Scan for the cell matching the given text and deliver its [x, y] coordinate at center. 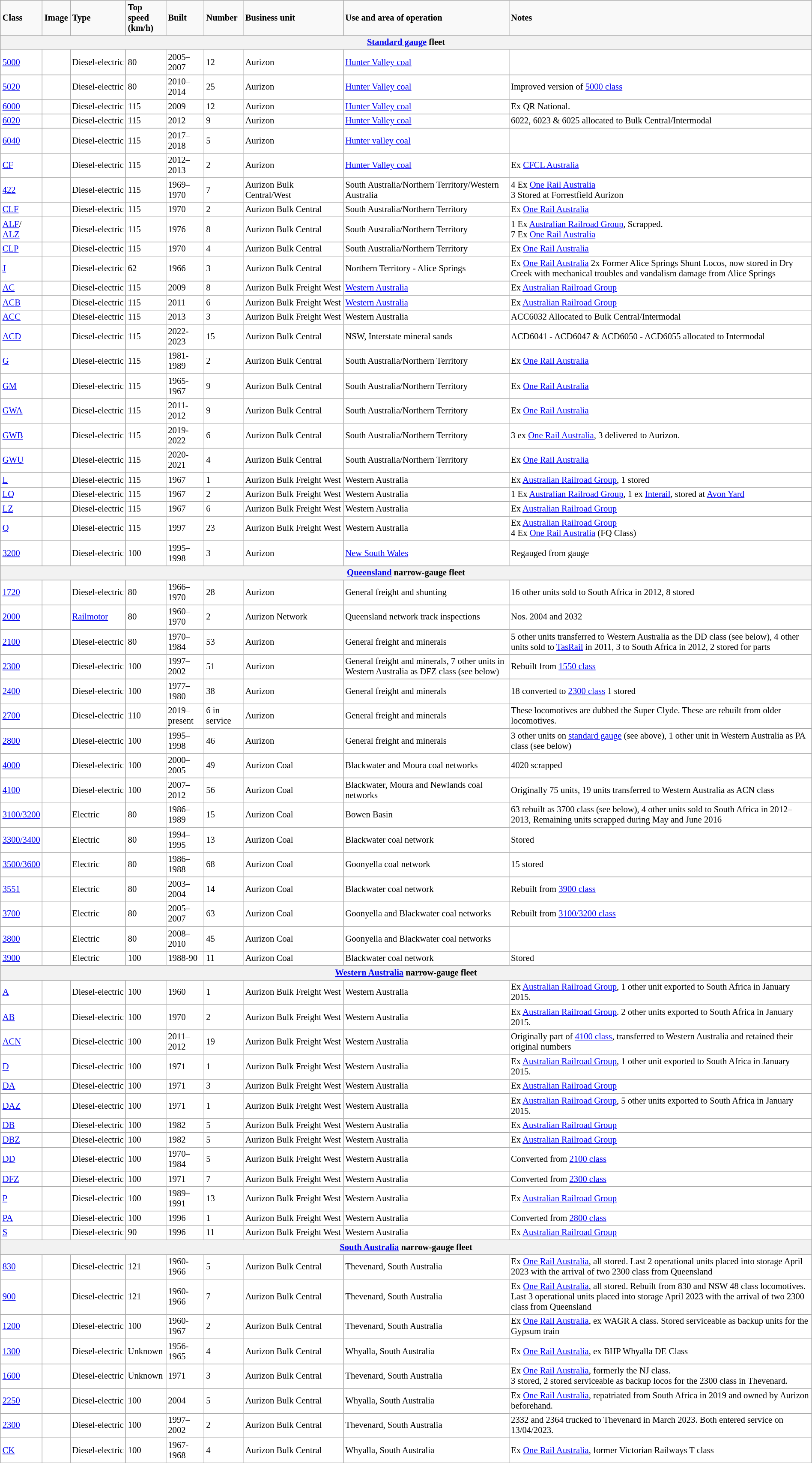
South Australia/Northern Territory/Western Australia [426, 190]
6 in service [224, 716]
2012 [185, 121]
Improved version of 5000 class [660, 87]
Ex Australian Railroad Group, 1 stored [660, 480]
Ex One Rail Australia, all stored. Last 2 operational units placed into storage April 2023 with the arrival of two 2300 class from Queensland [660, 1267]
2700 [21, 716]
56 [224, 790]
1956-1965 [185, 1351]
J [21, 269]
2019-2022 [185, 436]
AB [21, 1017]
3300/3400 [21, 840]
53 [224, 642]
2019–present [185, 716]
2010–2014 [185, 87]
2800 [21, 741]
DB [21, 1125]
25 [224, 87]
Ex One Rail Australia, repatriated from South Africa in 2019 and owned by Aurizon beforehand. [660, 1400]
1966 [185, 269]
These locomotives are dubbed the Super Clyde. These are rebuilt from older locomotives. [660, 716]
3200 [21, 553]
DBZ [21, 1140]
Ex Australian Railroad Group4 Ex One Rail Australia (FQ Class) [660, 528]
63 rebuilt as 3700 class (see below), 4 other units sold to South Africa in 2012–2013, Remaining units scrapped during May and June 2016 [660, 815]
D [21, 1066]
1300 [21, 1351]
ACD [21, 336]
51 [224, 667]
2013 [185, 317]
NSW, Interstate mineral sands [426, 336]
4000 [21, 766]
Class [21, 18]
3800 [21, 939]
Ex One Rail Australia, former Victorian Railways T class [660, 1450]
3551 [21, 889]
1986–1989 [185, 815]
Image [57, 18]
LQ [21, 494]
ACD6041 - ACD6047 & ACD6050 - ACD6055 allocated to Intermodal [660, 336]
1989–1991 [185, 1199]
2011–2012 [185, 1042]
GWB [21, 436]
Top speed(km/h) [146, 18]
ALF/ ALZ [21, 229]
DD [21, 1159]
Originally part of 4100 class, transferred to Western Australia and retained their original numbers [660, 1042]
Queensland network track inspections [426, 617]
CK [21, 1450]
Q [21, 528]
2332 and 2364 trucked to Thevenard in March 2023. Both entered service on 13/04/2023. [660, 1425]
Ex Australian Railroad Group. 2 other units exported to South Africa in January 2015. [660, 1017]
1965-1967 [185, 386]
Notes [660, 18]
Hunter valley coal [426, 141]
5000 [21, 62]
1966–1970 [185, 592]
1200 [21, 1326]
2022-2023 [185, 336]
15 stored [660, 865]
6022, 6023 & 6025 allocated to Bulk Central/Intermodal [660, 121]
ACB [21, 302]
South Australia narrow-gauge fleet [406, 1247]
A [21, 992]
Converted from 2100 class [660, 1159]
2400 [21, 691]
6040 [21, 141]
ACN [21, 1042]
2000–2005 [185, 766]
Number [224, 18]
6000 [21, 107]
5020 [21, 87]
Converted from 2800 class [660, 1218]
1960–1970 [185, 617]
Railmotor [98, 617]
62 [146, 269]
1720 [21, 592]
1994–1995 [185, 840]
Rebuilt from 3100/3200 class [660, 914]
ACC [21, 317]
1986–1988 [185, 865]
Blackwater, Moura and Newlands coal networks [426, 790]
3 other units on standard gauge (see above), 1 other unit in Western Australia as PA class (see below) [660, 741]
1960 [185, 992]
4020 scrapped [660, 766]
Ex QR National. [660, 107]
General freight and shunting [426, 592]
1 Ex Australian Railroad Group, Scrapped.7 Ex One Rail Australia [660, 229]
2000 [21, 617]
Ex Australian Railroad Group, 5 other units exported to South Africa in January 2015. [660, 1106]
2020-2021 [185, 460]
G [21, 361]
1981-1989 [185, 361]
DA [21, 1086]
2003–2004 [185, 889]
Ex CFCL Australia [660, 165]
3500/3600 [21, 865]
Ex One Rail Australia, ex BHP Whyalla DE Class [660, 1351]
3700 [21, 914]
1976 [185, 229]
1600 [21, 1376]
1960-1967 [185, 1326]
1 Ex Australian Railroad Group, 1 ex Interail, stored at Avon Yard [660, 494]
AC [21, 288]
PA [21, 1218]
Western Australia narrow-gauge fleet [406, 973]
900 [21, 1297]
14 [224, 889]
Rebuilt from 3900 class [660, 889]
1997 [185, 528]
Aurizon Network [293, 617]
1967-1968 [185, 1450]
Queensland narrow-gauge fleet [406, 573]
Originally 75 units, 19 units transferred to Western Australia as ACN class [660, 790]
L [21, 480]
Bowen Basin [426, 815]
1969–1970 [185, 190]
LZ [21, 509]
19 [224, 1042]
16 other units sold to South Africa in 2012, 8 stored [660, 592]
2250 [21, 1400]
Ex One Rail Australia, formerly the NJ class.3 stored, 2 stored serviceable as backup locos for the 2300 class in Thevenard. [660, 1376]
2017–2018 [185, 141]
2008–2010 [185, 939]
2011-2012 [185, 411]
DAZ [21, 1106]
Aurizon Bulk Central/West [293, 190]
110 [146, 716]
46 [224, 741]
Goonyella coal network [426, 865]
2007–2012 [185, 790]
CLF [21, 209]
Ex One Rail Australia 2x Former Alice Springs Shunt Locos, now stored in Dry Creek with mechanical troubles and vandalism damage from Alice Springs [660, 269]
ACC6032 Allocated to Bulk Central/Intermodal [660, 317]
Type [98, 18]
3100/3200 [21, 815]
Blackwater and Moura coal networks [426, 766]
1977–1980 [185, 691]
830 [21, 1267]
GWU [21, 460]
6020 [21, 121]
DFZ [21, 1179]
49 [224, 766]
1988-90 [185, 958]
Built [185, 18]
2100 [21, 642]
S [21, 1233]
Regauged from gauge [660, 553]
CF [21, 165]
23 [224, 528]
New South Wales [426, 553]
68 [224, 865]
2011 [185, 302]
2012–2013 [185, 165]
63 [224, 914]
90 [146, 1233]
Nos. 2004 and 2032 [660, 617]
Business unit [293, 18]
28 [224, 592]
45 [224, 939]
18 converted to 2300 class 1 stored [660, 691]
Use and area of operation [426, 18]
Rebuilt from 1550 class [660, 667]
Northern Territory - Alice Springs [426, 269]
3 ex One Rail Australia, 3 delivered to Aurizon. [660, 436]
4 Ex One Rail Australia3 Stored at Forrestfield Aurizon [660, 190]
3900 [21, 958]
2004 [185, 1400]
Ex One Rail Australia, ex WAGR A class. Stored serviceable as backup units for the Gypsum train [660, 1326]
38 [224, 691]
GWA [21, 411]
Standard gauge fleet [406, 42]
GM [21, 386]
CLP [21, 249]
General freight and minerals, 7 other units in Western Australia as DFZ class (see below) [426, 667]
422 [21, 190]
P [21, 1199]
4100 [21, 790]
Converted from 2300 class [660, 1179]
